Pinpoint the cell where the given text exists, returning its (x, y) midpoint coordinate. 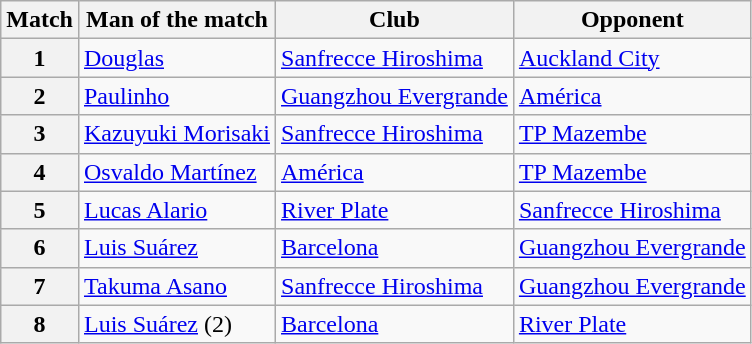
3 (40, 134)
Paulinho (176, 96)
Takuma Asano (176, 286)
4 (40, 172)
Luis Suárez (176, 248)
2 (40, 96)
Osvaldo Martínez (176, 172)
8 (40, 324)
Man of the match (176, 20)
Lucas Alario (176, 210)
6 (40, 248)
Opponent (632, 20)
Auckland City (632, 58)
Club (395, 20)
Match (40, 20)
Douglas (176, 58)
Luis Suárez (2) (176, 324)
Kazuyuki Morisaki (176, 134)
5 (40, 210)
7 (40, 286)
1 (40, 58)
